Determine the (x, y) coordinate at the center of the cell enclosing the given text.  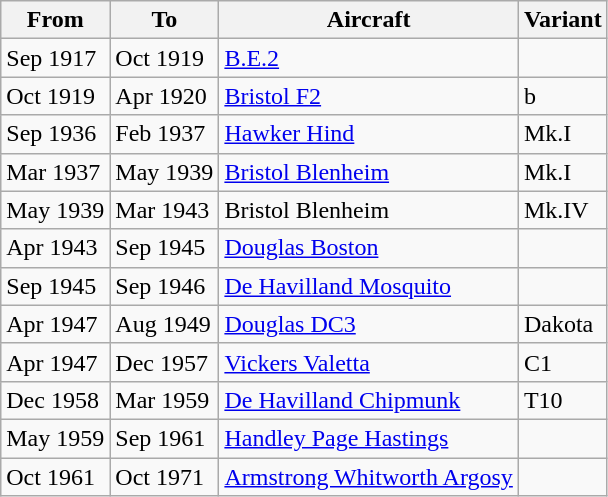
Dakota (562, 324)
Sep 1946 (164, 286)
May 1959 (56, 438)
To (164, 20)
Douglas Boston (369, 248)
Aug 1949 (164, 324)
Douglas DC3 (369, 324)
Mar 1943 (164, 210)
Armstrong Whitworth Argosy (369, 477)
Sep 1936 (56, 134)
Mar 1959 (164, 400)
De Havilland Mosquito (369, 286)
Handley Page Hastings (369, 438)
B.E.2 (369, 58)
b (562, 96)
Feb 1937 (164, 134)
Apr 1943 (56, 248)
Bristol F2 (369, 96)
From (56, 20)
Aircraft (369, 20)
Dec 1958 (56, 400)
Sep 1917 (56, 58)
Mar 1937 (56, 172)
Variant (562, 20)
Oct 1961 (56, 477)
Vickers Valetta (369, 362)
T10 (562, 400)
Apr 1920 (164, 96)
Oct 1971 (164, 477)
De Havilland Chipmunk (369, 400)
Mk.IV (562, 210)
Sep 1961 (164, 438)
Hawker Hind (369, 134)
C1 (562, 362)
Dec 1957 (164, 362)
